Find where the given text appears and provide that cell's center as [x, y] coordinate. 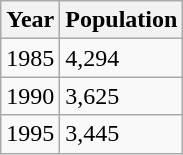
3,445 [122, 134]
Population [122, 20]
1995 [30, 134]
1985 [30, 58]
Year [30, 20]
4,294 [122, 58]
1990 [30, 96]
3,625 [122, 96]
